Scan for the cell matching the given text and deliver its [x, y] coordinate at center. 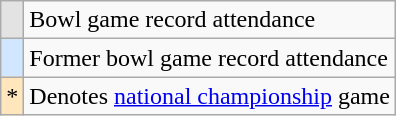
* [12, 96]
Bowl game record attendance [210, 20]
Denotes national championship game [210, 96]
Former bowl game record attendance [210, 58]
